Return [x, y] of the center of cell containing provided text 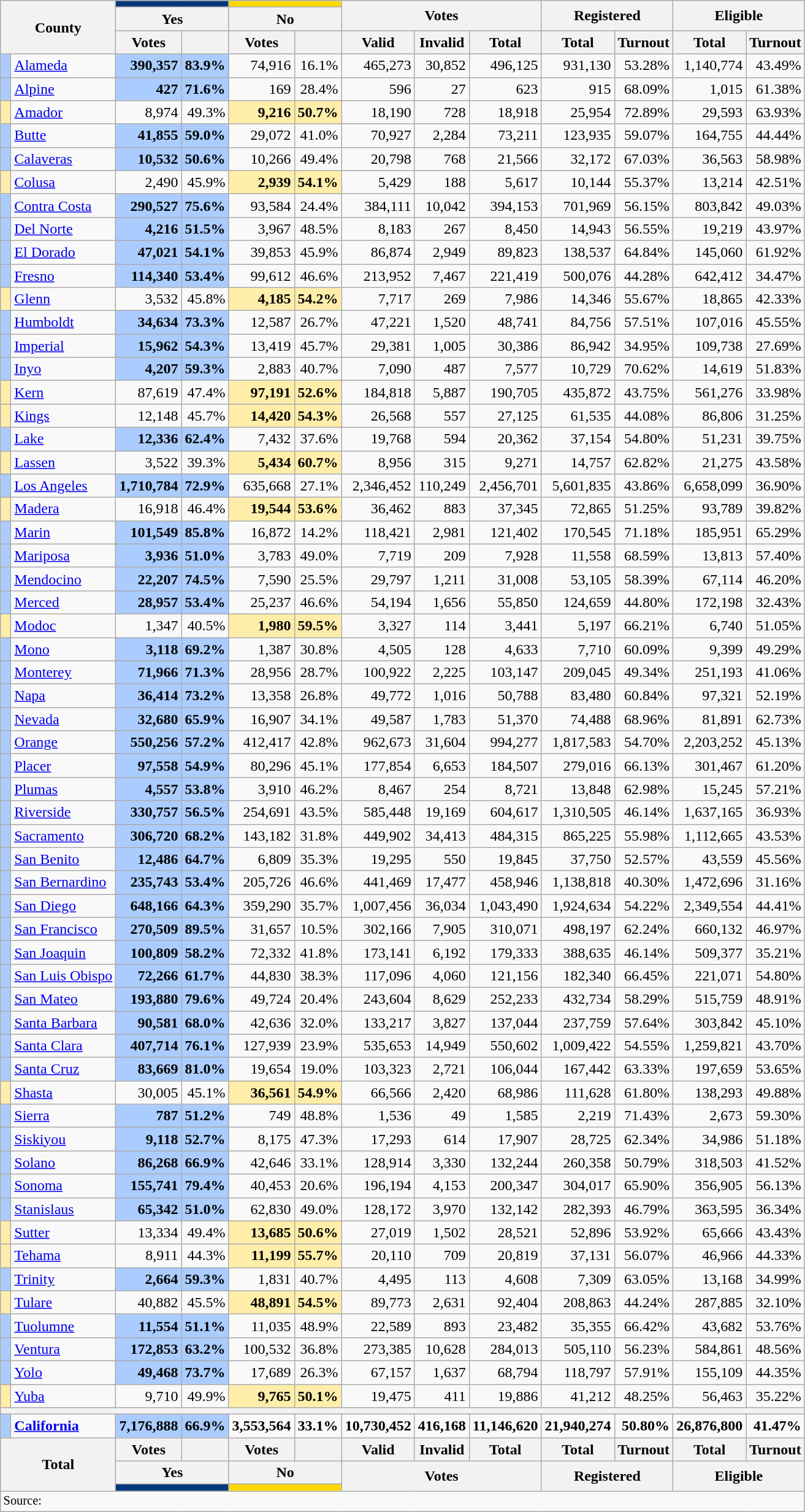
3,827 [441, 1022]
2,939 [261, 182]
109,738 [710, 346]
138,537 [578, 252]
70.62% [644, 369]
43,682 [710, 1326]
37,154 [578, 439]
Kern [64, 392]
2,673 [710, 1116]
Madera [64, 509]
48,741 [505, 323]
13,419 [261, 346]
3,522 [148, 462]
412,417 [261, 743]
11,558 [578, 556]
Santa Cruz [64, 1069]
87,619 [148, 392]
50.7% [318, 112]
18,918 [505, 112]
8,974 [148, 112]
213,952 [378, 275]
Ventura [64, 1349]
30,386 [505, 346]
31.8% [318, 836]
89,823 [505, 252]
197,659 [710, 1069]
2,203,252 [710, 743]
27,125 [505, 416]
72.9% [205, 486]
728 [441, 112]
58.29% [644, 999]
550,256 [148, 743]
62,830 [261, 1209]
12,486 [148, 859]
28,521 [505, 1232]
63.05% [644, 1279]
113 [441, 1279]
121,402 [505, 532]
3,330 [441, 1163]
103,323 [378, 1069]
26,568 [378, 416]
Tehama [64, 1256]
29,593 [710, 112]
138,293 [710, 1093]
45.56% [776, 859]
48.8% [318, 1116]
83.9% [205, 66]
384,111 [378, 205]
31,657 [261, 929]
Contra Costa [64, 205]
69.2% [205, 649]
1,259,821 [710, 1046]
72.89% [644, 112]
54.5% [318, 1302]
196,194 [378, 1186]
Lassen [64, 462]
4,207 [148, 369]
8,721 [505, 789]
11,035 [261, 1326]
411 [441, 1396]
32.0% [318, 1022]
3,970 [441, 1209]
Sierra [64, 1116]
Santa Clara [64, 1046]
284,013 [505, 1349]
54.70% [644, 743]
74,916 [261, 66]
41.06% [776, 673]
Yolo [64, 1372]
13,358 [261, 696]
34.47% [776, 275]
56.5% [205, 812]
45.5% [205, 1302]
2,225 [441, 673]
749 [261, 1116]
1,387 [261, 649]
67.03% [644, 159]
1,817,583 [578, 743]
12,587 [261, 323]
57.40% [776, 556]
388,635 [578, 952]
642,412 [710, 275]
2,664 [148, 1279]
2,349,554 [710, 906]
65.9% [205, 719]
133,217 [378, 1022]
37.6% [318, 439]
21,940,274 [578, 1426]
1,009,422 [578, 1046]
127,939 [261, 1046]
557 [441, 416]
48.9% [318, 1326]
8,175 [261, 1139]
61.20% [776, 766]
43.75% [644, 392]
74,488 [578, 719]
42.8% [318, 743]
550 [441, 859]
Alpine [64, 89]
66.13% [644, 766]
Merced [64, 602]
56.15% [644, 205]
4,495 [378, 1279]
16,918 [148, 509]
76.1% [205, 1046]
20.6% [318, 1186]
100,922 [378, 673]
52.7% [205, 1139]
19,654 [261, 1069]
48,891 [261, 1302]
15,962 [148, 346]
318,503 [710, 1163]
8,629 [441, 999]
48.5% [318, 229]
22,589 [378, 1326]
Calaveras [64, 159]
49.34% [644, 673]
49.88% [776, 1093]
6,740 [710, 625]
59.0% [205, 136]
31,604 [441, 743]
Modoc [64, 625]
Alameda [64, 66]
701,969 [578, 205]
71,966 [148, 673]
31,008 [505, 579]
4,633 [505, 649]
15,245 [710, 789]
106,044 [505, 1069]
7,710 [578, 649]
62.98% [644, 789]
13,685 [261, 1232]
Marin [64, 532]
1,783 [441, 719]
32,680 [148, 719]
28,957 [148, 602]
44.33% [776, 1256]
55,850 [505, 602]
55.98% [644, 836]
Trinity [64, 1279]
51.5% [205, 229]
58.2% [205, 952]
41.47% [776, 1426]
39.75% [776, 439]
14,420 [261, 416]
260,358 [578, 1163]
301,467 [710, 766]
27.1% [318, 486]
101,549 [148, 532]
73,211 [505, 136]
56.23% [644, 1349]
18,190 [378, 112]
14.2% [318, 532]
394,153 [505, 205]
208,863 [578, 1302]
1,007,456 [378, 906]
45.55% [776, 323]
48.56% [776, 1349]
54.22% [644, 906]
46.20% [776, 579]
20,798 [378, 159]
68.0% [205, 1022]
38.3% [318, 976]
26.7% [318, 323]
San Diego [64, 906]
Mendocino [64, 579]
185,951 [710, 532]
66.42% [644, 1326]
132,244 [505, 1163]
252,233 [505, 999]
42.33% [776, 299]
Monterey [64, 673]
53.6% [318, 509]
243,604 [378, 999]
Los Angeles [64, 486]
2,949 [441, 252]
Plumas [64, 789]
19,169 [441, 812]
103,147 [505, 673]
57.51% [644, 323]
Placer [64, 766]
73.3% [205, 323]
67,157 [378, 1372]
1,502 [441, 1232]
28,725 [578, 1139]
48.25% [644, 1396]
1,536 [378, 1116]
45.13% [776, 743]
179,333 [505, 952]
36,563 [710, 159]
254 [441, 789]
Humboldt [64, 323]
Napa [64, 696]
52.6% [318, 392]
931,130 [578, 66]
64.3% [205, 906]
31.25% [776, 416]
1,140,774 [710, 66]
14,619 [710, 369]
184,818 [378, 392]
515,759 [710, 999]
128,914 [378, 1163]
49,724 [261, 999]
1,637 [441, 1372]
97,558 [148, 766]
68.2% [205, 836]
9,765 [261, 1396]
30,005 [148, 1093]
36.90% [776, 486]
1,710,784 [148, 486]
Yuba [64, 1396]
169 [261, 89]
59.30% [776, 1116]
32.10% [776, 1302]
3,936 [148, 556]
79.4% [205, 1186]
57.2% [205, 743]
61.80% [644, 1093]
42,636 [261, 1022]
83,480 [578, 696]
34.99% [776, 1279]
315 [441, 462]
2,883 [261, 369]
33.98% [776, 392]
117,096 [378, 976]
Butte [64, 136]
61,535 [578, 416]
114 [441, 625]
27,019 [378, 1232]
584,861 [710, 1349]
32,172 [578, 159]
209 [441, 556]
7,309 [578, 1279]
Glenn [64, 299]
1,310,505 [578, 812]
43.53% [776, 836]
118,797 [578, 1372]
51,370 [505, 719]
306,720 [148, 836]
356,905 [710, 1186]
172,198 [710, 602]
458,946 [505, 882]
86,806 [710, 416]
60.7% [318, 462]
29,381 [378, 346]
12,148 [148, 416]
1,211 [441, 579]
46,966 [710, 1256]
10,266 [261, 159]
9,118 [148, 1139]
46.2% [318, 789]
51.83% [776, 369]
43.70% [776, 1046]
9,710 [148, 1396]
2,456,701 [505, 486]
19,544 [261, 509]
7,432 [261, 439]
25,954 [578, 112]
44.41% [776, 906]
68,794 [505, 1372]
65.90% [644, 1186]
10,730,452 [378, 1426]
23.9% [318, 1046]
287,885 [710, 1302]
237,759 [578, 1022]
7,717 [378, 299]
99,612 [261, 275]
34.95% [644, 346]
915 [578, 89]
37,750 [578, 859]
65,666 [710, 1232]
52,896 [578, 1232]
2,420 [441, 1093]
34,634 [148, 323]
16,907 [261, 719]
51.1% [205, 1326]
49,587 [378, 719]
709 [441, 1256]
4,216 [148, 229]
3,327 [378, 625]
19.0% [318, 1069]
41.0% [318, 136]
188 [441, 182]
177,854 [378, 766]
41,855 [148, 136]
36,034 [441, 906]
390,357 [148, 66]
43.43% [776, 1232]
8,467 [378, 789]
1,656 [441, 602]
20,362 [505, 439]
7,577 [505, 369]
65,342 [148, 1209]
13,214 [710, 182]
41.8% [318, 952]
3,118 [148, 649]
49.29% [776, 649]
487 [441, 369]
San Benito [64, 859]
55.37% [644, 182]
El Dorado [64, 252]
46.79% [644, 1209]
498,197 [578, 929]
2,981 [441, 532]
6,809 [261, 859]
143,182 [261, 836]
124,659 [578, 602]
1,585 [505, 1116]
79.6% [205, 999]
97,191 [261, 392]
71.3% [205, 673]
51.05% [776, 625]
28.4% [318, 89]
26.8% [318, 696]
484,315 [505, 836]
57.91% [644, 1372]
110,249 [441, 486]
310,071 [505, 929]
3,532 [148, 299]
Inyo [64, 369]
128,172 [378, 1209]
Lake [64, 439]
10.5% [318, 929]
56,463 [710, 1396]
65.29% [776, 532]
71.18% [644, 532]
21,275 [710, 462]
550,602 [505, 1046]
36,414 [148, 696]
25,237 [261, 602]
47.3% [318, 1139]
1,520 [441, 323]
93,584 [261, 205]
604,617 [505, 812]
1,015 [710, 89]
5,887 [441, 392]
47.4% [205, 392]
16.1% [318, 66]
193,880 [148, 999]
44.24% [644, 1302]
64.84% [644, 252]
68.59% [644, 556]
10,628 [441, 1349]
Mono [64, 649]
11,554 [148, 1326]
62.82% [644, 462]
Fresno [64, 275]
72,266 [148, 976]
7,590 [261, 579]
9,271 [505, 462]
66.45% [644, 976]
40.30% [644, 882]
Nevada [64, 719]
43.58% [776, 462]
53.65% [776, 1069]
114,340 [148, 275]
Tulare [64, 1302]
63.33% [644, 1069]
167,442 [578, 1069]
10,729 [578, 369]
18,865 [710, 299]
35.21% [776, 952]
1,138,818 [578, 882]
1,016 [441, 696]
58.39% [644, 579]
62.4% [205, 439]
585,448 [378, 812]
302,166 [378, 929]
San Bernardino [64, 882]
269 [441, 299]
1,347 [148, 625]
107,016 [710, 323]
17,689 [261, 1372]
59.07% [644, 136]
1,637,165 [710, 812]
61.38% [776, 89]
California [64, 1426]
90,581 [148, 1022]
20,819 [505, 1256]
28.7% [318, 673]
Sutter [64, 1232]
22,207 [148, 579]
13,848 [578, 789]
17,293 [378, 1139]
Imperial [64, 346]
407,714 [148, 1046]
893 [441, 1326]
282,393 [578, 1209]
49.03% [776, 205]
28,956 [261, 673]
10,042 [441, 205]
74.5% [205, 579]
53.8% [205, 789]
2,721 [441, 1069]
1,005 [441, 346]
56.07% [644, 1256]
54.55% [644, 1046]
3,553,564 [261, 1426]
52.57% [644, 859]
184,507 [505, 766]
8,911 [148, 1256]
4,153 [441, 1186]
Orange [64, 743]
51.25% [644, 509]
19,475 [378, 1396]
121,156 [505, 976]
60.09% [644, 649]
221,419 [505, 275]
89.5% [205, 929]
304,017 [578, 1186]
11,146,620 [505, 1426]
39.82% [776, 509]
13,813 [710, 556]
803,842 [710, 205]
290,527 [148, 205]
596 [378, 89]
14,943 [578, 229]
62.24% [644, 929]
20.4% [318, 999]
14,346 [578, 299]
7,928 [505, 556]
34,986 [710, 1139]
70,927 [378, 136]
85.8% [205, 532]
41.52% [776, 1163]
36,462 [378, 509]
172,853 [148, 1349]
1,043,490 [505, 906]
205,726 [261, 882]
235,743 [148, 882]
49,468 [148, 1372]
128 [441, 649]
44.80% [644, 602]
19,886 [505, 1396]
170,545 [578, 532]
164,755 [710, 136]
49,772 [378, 696]
10,144 [578, 182]
3,441 [505, 625]
26,876,800 [710, 1426]
San Joaquin [64, 952]
111,628 [578, 1093]
Kings [64, 416]
994,277 [505, 743]
Tuolumne [64, 1326]
648,166 [148, 906]
County [58, 27]
118,421 [378, 532]
42.51% [776, 182]
Stanislaus [64, 1209]
535,653 [378, 1046]
3,783 [261, 556]
58.98% [776, 159]
251,193 [710, 673]
623 [505, 89]
59.5% [318, 625]
279,016 [578, 766]
614 [441, 1139]
7,090 [378, 369]
768 [441, 159]
6,653 [441, 766]
67,114 [710, 579]
865,225 [578, 836]
10,532 [148, 159]
39,853 [261, 252]
449,902 [378, 836]
63.2% [205, 1349]
200,347 [505, 1186]
100,809 [148, 952]
72,332 [261, 952]
13,334 [148, 1232]
500,076 [578, 275]
594 [441, 439]
4,185 [261, 299]
7,467 [441, 275]
5,429 [378, 182]
14,949 [441, 1046]
Mariposa [64, 556]
2,490 [148, 182]
1,112,665 [710, 836]
435,872 [578, 392]
6,658,099 [710, 486]
Siskiyou [64, 1139]
20,110 [378, 1256]
16,872 [261, 532]
7,986 [505, 299]
47,221 [378, 323]
13,168 [710, 1279]
Source: [402, 1502]
50.79% [644, 1163]
Sacramento [64, 836]
27 [441, 89]
43.86% [644, 486]
26.3% [318, 1372]
787 [148, 1116]
San Mateo [64, 999]
432,734 [578, 999]
29,797 [378, 579]
44.35% [776, 1372]
509,377 [710, 952]
465,273 [378, 66]
441,469 [378, 882]
San Francisco [64, 929]
31.16% [776, 882]
40,882 [148, 1302]
35.22% [776, 1396]
39.3% [205, 462]
64.7% [205, 859]
21,566 [505, 159]
962,673 [378, 743]
Sonoma [64, 1186]
46.4% [205, 509]
55.67% [644, 299]
34,413 [441, 836]
73.7% [205, 1372]
66,566 [378, 1093]
81.0% [205, 1069]
303,842 [710, 1022]
145,060 [710, 252]
49.9% [205, 1396]
62.34% [644, 1139]
54.2% [318, 299]
27.69% [776, 346]
1,924,634 [578, 906]
51,231 [710, 439]
17,907 [505, 1139]
50.1% [318, 1396]
Del Norte [64, 229]
19,845 [505, 859]
47,021 [148, 252]
71.43% [644, 1116]
416,168 [441, 1426]
12,336 [148, 439]
7,719 [378, 556]
35.3% [318, 859]
40.5% [205, 625]
53,105 [578, 579]
37,131 [578, 1256]
73.2% [205, 696]
7,905 [441, 929]
254,691 [261, 812]
4,505 [378, 649]
25.5% [318, 579]
61.92% [776, 252]
1,831 [261, 1279]
32.43% [776, 602]
5,197 [578, 625]
Riverside [64, 812]
56.13% [776, 1186]
44,830 [261, 976]
270,509 [148, 929]
72,865 [578, 509]
75.6% [205, 205]
84,756 [578, 323]
53.76% [776, 1326]
43.49% [776, 66]
209,045 [578, 673]
60.84% [644, 696]
81,891 [710, 719]
43.97% [776, 229]
43.5% [318, 812]
36.93% [776, 812]
44.08% [644, 416]
89,773 [378, 1302]
4,557 [148, 789]
86,874 [378, 252]
155,109 [710, 1372]
San Luis Obispo [64, 976]
635,668 [261, 486]
137,044 [505, 1022]
54,194 [378, 602]
3,967 [261, 229]
Colusa [64, 182]
50.80% [644, 1426]
5,601,835 [578, 486]
17,477 [441, 882]
34.1% [318, 719]
44.44% [776, 136]
155,741 [148, 1186]
7,176,888 [148, 1426]
92,404 [505, 1302]
5,434 [261, 462]
182,340 [578, 976]
44.3% [205, 1256]
8,450 [505, 229]
3,910 [261, 789]
4,060 [441, 976]
57.64% [644, 1022]
68,986 [505, 1093]
173,141 [378, 952]
29,072 [261, 136]
2,631 [441, 1302]
Amador [64, 112]
83,669 [148, 1069]
44.28% [644, 275]
41,212 [578, 1396]
53.28% [644, 66]
97,321 [710, 696]
1,472,696 [710, 882]
19,295 [378, 859]
23,482 [505, 1326]
359,290 [261, 906]
49.3% [205, 112]
505,110 [578, 1349]
19,768 [378, 439]
Santa Barbara [64, 1022]
52.19% [776, 696]
6,192 [441, 952]
68.96% [644, 719]
51.2% [205, 1116]
61.7% [205, 976]
11,199 [261, 1256]
50,788 [505, 696]
427 [148, 89]
330,757 [148, 812]
5,617 [505, 182]
24.4% [318, 205]
9,399 [710, 649]
496,125 [505, 66]
40,453 [261, 1186]
100,532 [261, 1349]
46.97% [776, 929]
4,608 [505, 1279]
36.34% [776, 1209]
660,132 [710, 929]
2,346,452 [378, 486]
86,268 [148, 1163]
Shasta [64, 1093]
53.92% [644, 1232]
2,219 [578, 1116]
71.6% [205, 89]
68.09% [644, 89]
45.8% [205, 299]
36.8% [318, 1349]
30,852 [441, 66]
9,216 [261, 112]
14,757 [578, 462]
49 [441, 1116]
35.7% [318, 906]
221,071 [710, 976]
2,284 [441, 136]
8,183 [378, 229]
30.8% [318, 649]
43,559 [710, 859]
1,980 [261, 625]
35,355 [578, 1326]
48.91% [776, 999]
63.93% [776, 112]
190,705 [505, 392]
267 [441, 229]
132,142 [505, 1209]
56.55% [644, 229]
37,345 [505, 509]
561,276 [710, 392]
80,296 [261, 766]
66.21% [644, 625]
123,935 [578, 136]
57.21% [776, 789]
883 [441, 509]
42,646 [261, 1163]
86,942 [578, 346]
36,561 [261, 1093]
8,956 [378, 462]
93,789 [710, 509]
62.73% [776, 719]
45.10% [776, 1022]
55.7% [318, 1256]
51.18% [776, 1139]
273,385 [378, 1349]
Solano [64, 1163]
19,219 [710, 229]
363,595 [710, 1209]
